Return the [x, y] coordinate for the center point of the cell that contains the specified text.  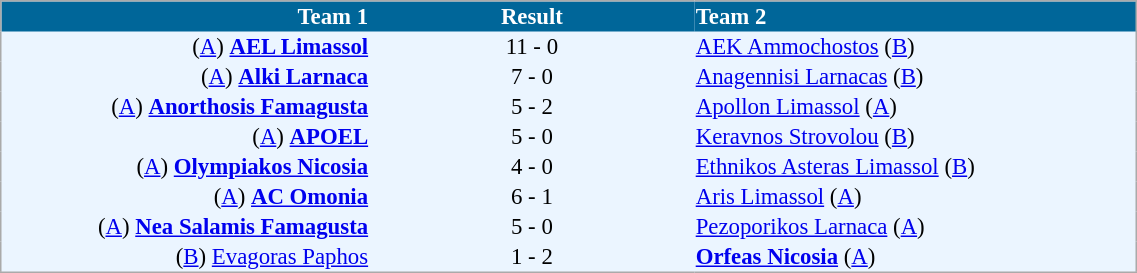
Pezoporikos Larnaca (A) [916, 227]
Ethnikos Asteras Limassol (B) [916, 167]
(A) Olympiakos Nicosia [186, 167]
(A) Nea Salamis Famagusta [186, 227]
Result [532, 16]
Orfeas Nicosia (A) [916, 257]
Aris Limassol (A) [916, 197]
(A) AEL Limassol [186, 47]
(A) APOEL [186, 137]
1 - 2 [532, 257]
Apollon Limassol (A) [916, 107]
6 - 1 [532, 197]
4 - 0 [532, 167]
Team 1 [186, 16]
Keravnos Strovolou (B) [916, 137]
(A) Anorthosis Famagusta [186, 107]
Team 2 [916, 16]
11 - 0 [532, 47]
(B) Evagoras Paphos [186, 257]
7 - 0 [532, 77]
(A) AC Omonia [186, 197]
(A) Alki Larnaca [186, 77]
Anagennisi Larnacas (B) [916, 77]
5 - 2 [532, 107]
AEK Ammochostos (B) [916, 47]
